Extract the (x, y) coordinate from the center of the cell holding the provided text.  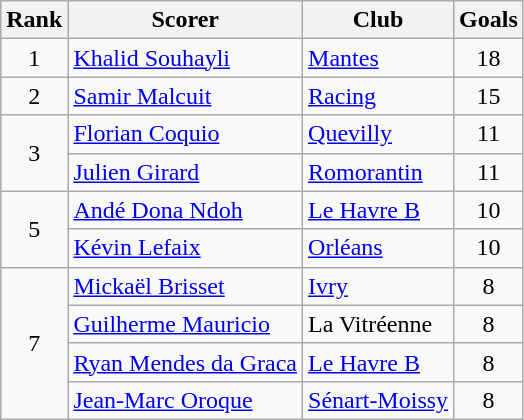
Rank (34, 20)
Julien Girard (186, 172)
Florian Coquio (186, 134)
3 (34, 153)
Ryan Mendes da Graca (186, 362)
7 (34, 343)
Goals (489, 20)
La Vitréenne (378, 324)
Mickaël Brisset (186, 286)
Ivry (378, 286)
Quevilly (378, 134)
Mantes (378, 58)
1 (34, 58)
Andé Dona Ndoh (186, 210)
Jean-Marc Oroque (186, 400)
Guilherme Mauricio (186, 324)
Sénart-Moissy (378, 400)
Club (378, 20)
18 (489, 58)
5 (34, 229)
Samir Malcuit (186, 96)
Orléans (378, 248)
15 (489, 96)
Racing (378, 96)
Scorer (186, 20)
Khalid Souhayli (186, 58)
2 (34, 96)
Romorantin (378, 172)
Kévin Lefaix (186, 248)
